Return (x, y) of the center of cell containing provided text 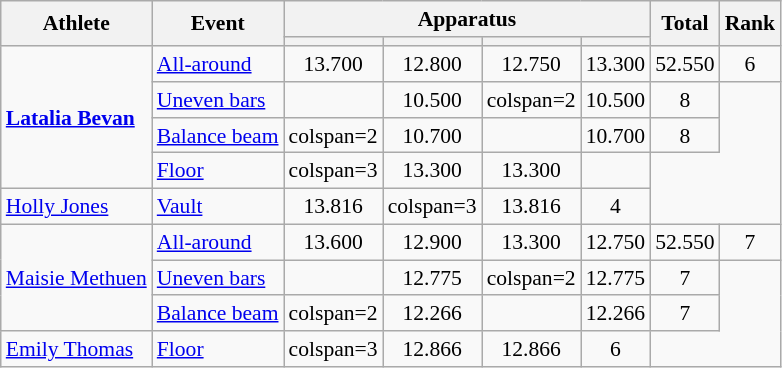
12.900 (432, 243)
Total (684, 24)
Emily Thomas (76, 349)
Event (218, 24)
4 (616, 207)
Holly Jones (76, 207)
Latalia Bevan (76, 117)
Vault (218, 207)
Apparatus (468, 19)
12.800 (432, 64)
13.700 (334, 64)
13.600 (334, 243)
Rank (750, 24)
Maisie Methuen (76, 278)
Athlete (76, 24)
